Provide the [X, Y] coordinate of the cell's center where the given text is located.  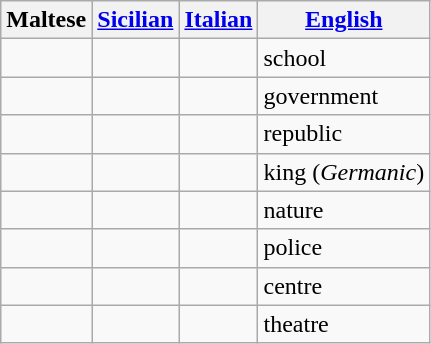
republic [344, 134]
king (Germanic) [344, 172]
police [344, 248]
school [344, 58]
nature [344, 210]
Sicilian [136, 20]
Italian [218, 20]
theatre [344, 324]
centre [344, 286]
government [344, 96]
English [344, 20]
Maltese [46, 20]
